Detect which cell encompasses the target text, then output its [x, y] center coordinate. 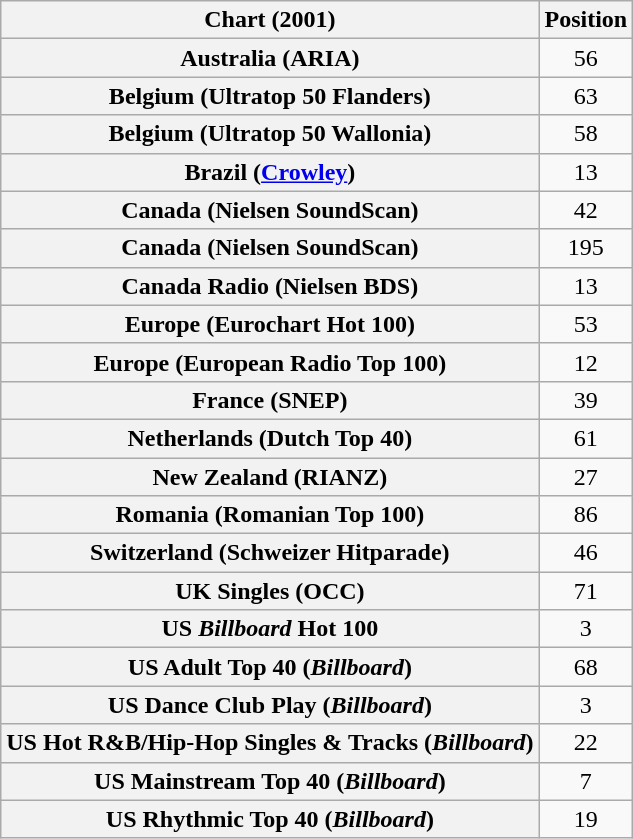
Australia (ARIA) [270, 58]
195 [586, 248]
39 [586, 400]
Europe (Eurochart Hot 100) [270, 324]
Belgium (Ultratop 50 Wallonia) [270, 134]
Europe (European Radio Top 100) [270, 362]
53 [586, 324]
US Rhythmic Top 40 (Billboard) [270, 819]
Romania (Romanian Top 100) [270, 515]
68 [586, 667]
56 [586, 58]
Position [586, 20]
58 [586, 134]
US Mainstream Top 40 (Billboard) [270, 781]
42 [586, 210]
Brazil (Crowley) [270, 172]
Belgium (Ultratop 50 Flanders) [270, 96]
7 [586, 781]
New Zealand (RIANZ) [270, 477]
63 [586, 96]
France (SNEP) [270, 400]
12 [586, 362]
71 [586, 591]
Canada Radio (Nielsen BDS) [270, 286]
US Hot R&B/Hip-Hop Singles & Tracks (Billboard) [270, 743]
US Adult Top 40 (Billboard) [270, 667]
Switzerland (Schweizer Hitparade) [270, 553]
46 [586, 553]
86 [586, 515]
22 [586, 743]
61 [586, 438]
19 [586, 819]
US Dance Club Play (Billboard) [270, 705]
27 [586, 477]
Netherlands (Dutch Top 40) [270, 438]
US Billboard Hot 100 [270, 629]
Chart (2001) [270, 20]
UK Singles (OCC) [270, 591]
